Locate the cell with the specified text and output its [x, y] center coordinate. 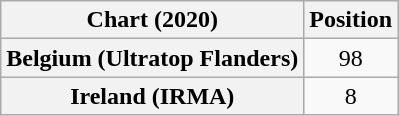
Chart (2020) [152, 20]
Position [351, 20]
8 [351, 96]
Belgium (Ultratop Flanders) [152, 58]
Ireland (IRMA) [152, 96]
98 [351, 58]
